Pinpoint the cell where the given text exists, returning its (x, y) midpoint coordinate. 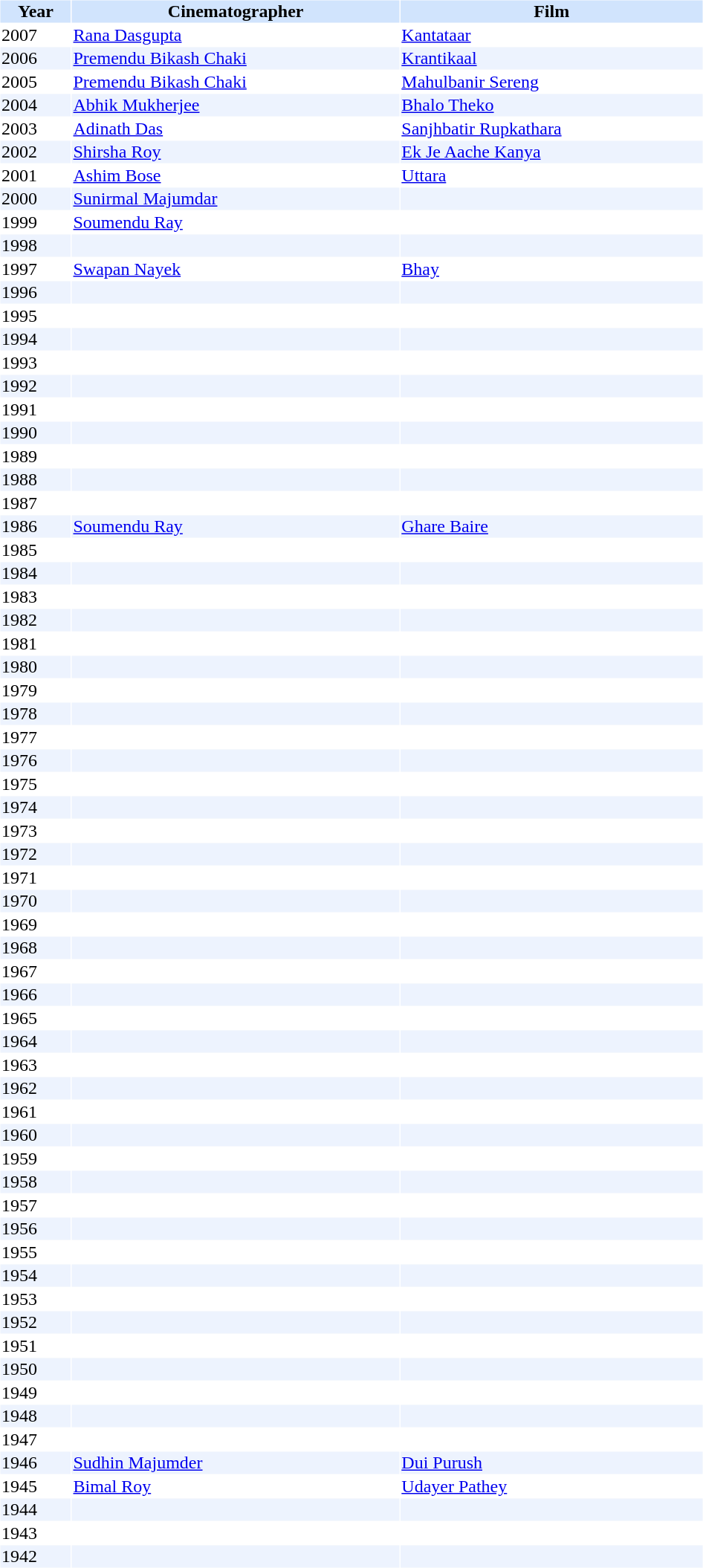
1943 (36, 1533)
Film (551, 11)
Ashim Bose (236, 175)
1968 (36, 947)
2003 (36, 129)
1982 (36, 621)
1974 (36, 808)
1954 (36, 1276)
1996 (36, 292)
Shirsha Roy (236, 152)
Sanjhbatir Rupkathara (551, 129)
1991 (36, 409)
1964 (36, 1041)
1989 (36, 456)
1992 (36, 386)
1958 (36, 1182)
Kantataar (551, 35)
Bhalo Theko (551, 105)
1950 (36, 1370)
1967 (36, 971)
Ghare Baire (551, 527)
Sudhin Majumder (236, 1463)
Bimal Roy (236, 1486)
1976 (36, 760)
1956 (36, 1228)
1977 (36, 737)
1944 (36, 1509)
1965 (36, 1018)
1994 (36, 340)
1948 (36, 1416)
2000 (36, 198)
1995 (36, 316)
1979 (36, 690)
1942 (36, 1557)
1997 (36, 269)
1946 (36, 1463)
1952 (36, 1322)
1972 (36, 854)
1953 (36, 1299)
2001 (36, 175)
Adinath Das (236, 129)
1962 (36, 1089)
1984 (36, 573)
Swapan Nayek (236, 269)
1986 (36, 527)
1963 (36, 1065)
1945 (36, 1486)
1960 (36, 1135)
2007 (36, 35)
2002 (36, 152)
Mahulbanir Sereng (551, 82)
1949 (36, 1393)
1999 (36, 222)
Ek Je Aache Kanya (551, 152)
1981 (36, 644)
1961 (36, 1112)
1959 (36, 1159)
1951 (36, 1346)
1969 (36, 924)
1966 (36, 995)
2004 (36, 105)
1993 (36, 363)
2005 (36, 82)
Cinematographer (236, 11)
Udayer Pathey (551, 1486)
Abhik Mukherjee (236, 105)
1990 (36, 433)
1978 (36, 714)
Krantikaal (551, 59)
1947 (36, 1439)
1983 (36, 597)
1971 (36, 878)
1970 (36, 901)
1957 (36, 1205)
1973 (36, 831)
Dui Purush (551, 1463)
1988 (36, 479)
1987 (36, 503)
Bhay (551, 269)
Uttara (551, 175)
Rana Dasgupta (236, 35)
1975 (36, 784)
Sunirmal Majumdar (236, 198)
2006 (36, 59)
Year (36, 11)
1980 (36, 667)
1985 (36, 550)
1998 (36, 246)
1955 (36, 1252)
